Scan for the cell matching the given text and deliver its [X, Y] coordinate at center. 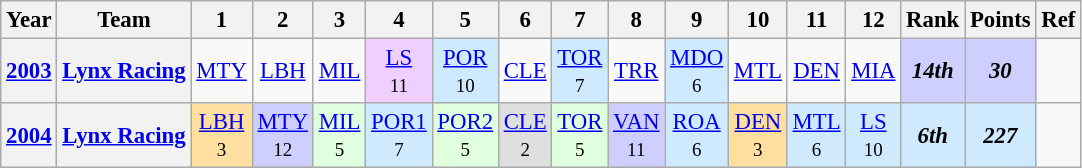
LS10 [874, 136]
1 [222, 20]
MTY [222, 72]
6th [933, 136]
Rank [933, 20]
LBH [282, 72]
10 [758, 20]
TOR7 [580, 72]
MTY12 [282, 136]
MTL [758, 72]
2 [282, 20]
227 [1000, 136]
9 [697, 20]
8 [636, 20]
5 [465, 20]
POR25 [465, 136]
Ref [1058, 20]
Year [29, 20]
DEN [816, 72]
MIA [874, 72]
MTL6 [816, 136]
CLE2 [525, 136]
TOR5 [580, 136]
11 [816, 20]
LBH3 [222, 136]
MIL [339, 72]
POR10 [465, 72]
4 [399, 20]
VAN11 [636, 136]
2003 [29, 72]
6 [525, 20]
2004 [29, 136]
MDO6 [697, 72]
3 [339, 20]
TRR [636, 72]
7 [580, 20]
Points [1000, 20]
POR17 [399, 136]
Team [124, 20]
MIL5 [339, 136]
DEN3 [758, 136]
ROA6 [697, 136]
LS11 [399, 72]
30 [1000, 72]
14th [933, 72]
12 [874, 20]
CLE [525, 72]
